Scan for the cell matching the given text and deliver its [X, Y] coordinate at center. 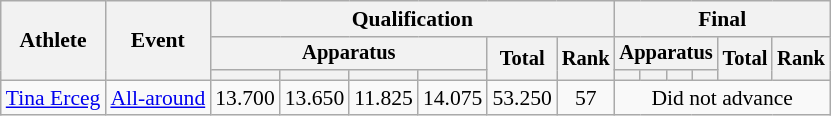
Qualification [412, 19]
14.075 [452, 98]
Athlete [54, 40]
11.825 [384, 98]
Event [158, 40]
53.250 [522, 98]
All-around [158, 98]
57 [586, 98]
Final [722, 19]
Tina Erceg [54, 98]
Did not advance [722, 98]
13.650 [314, 98]
13.700 [244, 98]
